Detect which cell encompasses the target text, then output its (x, y) center coordinate. 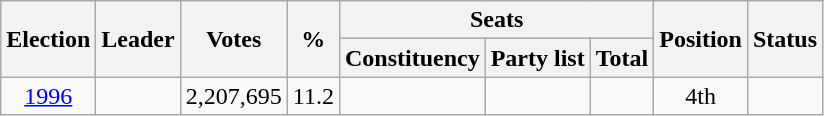
Total (622, 58)
Seats (496, 20)
11.2 (313, 96)
Votes (234, 39)
% (313, 39)
Constituency (412, 58)
4th (701, 96)
Election (48, 39)
Status (784, 39)
2,207,695 (234, 96)
Party list (538, 58)
1996 (48, 96)
Position (701, 39)
Leader (138, 39)
